Return [X, Y] of the center of cell containing provided text 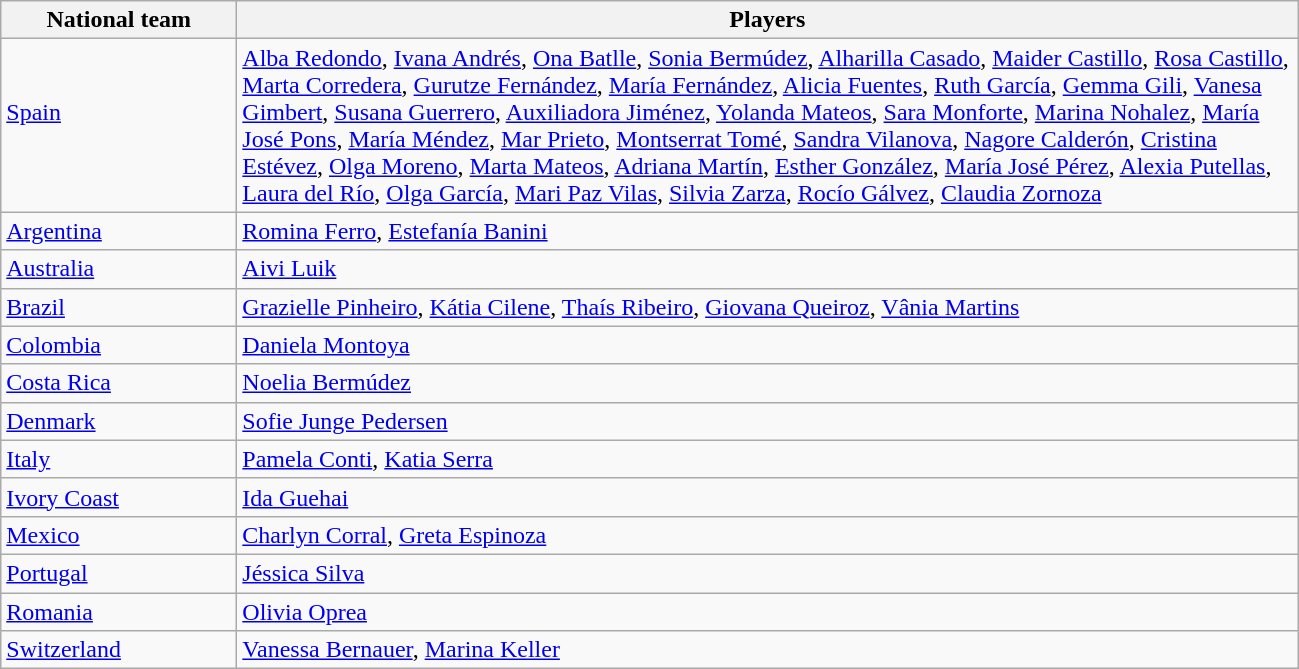
Grazielle Pinheiro, Kátia Cilene, Thaís Ribeiro, Giovana Queiroz, Vânia Martins [768, 307]
Ida Guehai [768, 497]
Vanessa Bernauer, Marina Keller [768, 650]
Colombia [119, 345]
Mexico [119, 535]
Ivory Coast [119, 497]
National team [119, 20]
Italy [119, 459]
Daniela Montoya [768, 345]
Brazil [119, 307]
Players [768, 20]
Denmark [119, 421]
Argentina [119, 231]
Spain [119, 126]
Romina Ferro, Estefanía Banini [768, 231]
Aivi Luik [768, 269]
Costa Rica [119, 383]
Romania [119, 611]
Charlyn Corral, Greta Espinoza [768, 535]
Switzerland [119, 650]
Noelia Bermúdez [768, 383]
Jéssica Silva [768, 573]
Portugal [119, 573]
Olivia Oprea [768, 611]
Sofie Junge Pedersen [768, 421]
Australia [119, 269]
Pamela Conti, Katia Serra [768, 459]
